Identify which cell holds the provided text, then report its (x, y) central coordinate. 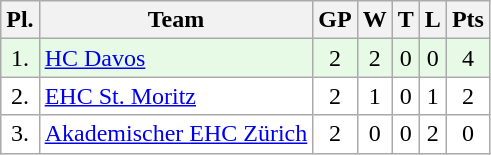
T (406, 20)
1. (20, 58)
Pts (468, 20)
Team (176, 20)
W (374, 20)
GP (335, 20)
HC Davos (176, 58)
Pl. (20, 20)
L (432, 20)
4 (468, 58)
Akademischer EHC Zürich (176, 134)
3. (20, 134)
EHC St. Moritz (176, 96)
2. (20, 96)
